Locate the cell with the specified text and output its (X, Y) center coordinate. 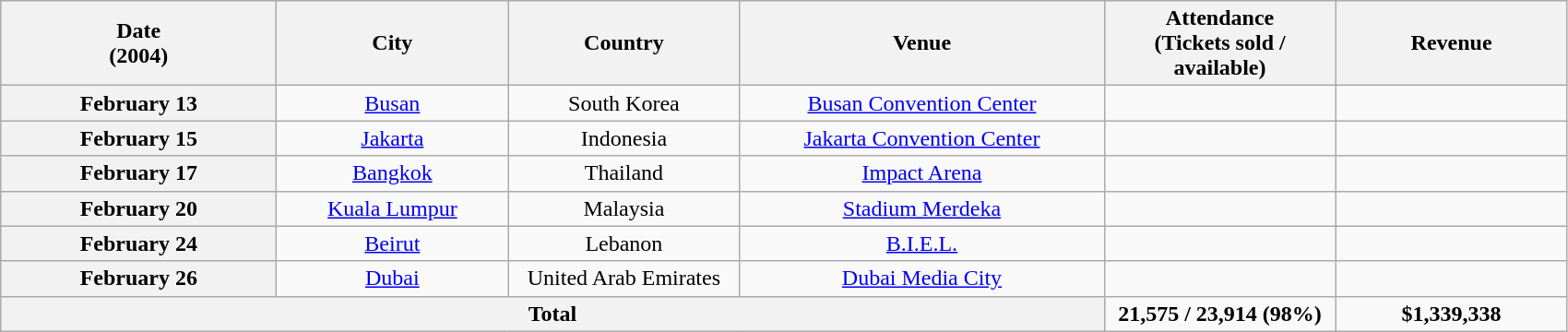
February 24 (138, 243)
Dubai (393, 279)
Busan Convention Center (922, 103)
February 15 (138, 138)
Jakarta Convention Center (922, 138)
February 13 (138, 103)
Dubai Media City (922, 279)
Impact Arena (922, 173)
February 17 (138, 173)
Country (624, 43)
Indonesia (624, 138)
Jakarta (393, 138)
$1,339,338 (1452, 314)
B.I.E.L. (922, 243)
Attendance (Tickets sold / available) (1219, 43)
February 26 (138, 279)
South Korea (624, 103)
Revenue (1452, 43)
Total (552, 314)
Venue (922, 43)
United Arab Emirates (624, 279)
Beirut (393, 243)
Stadium Merdeka (922, 208)
Thailand (624, 173)
Busan (393, 103)
21,575 / 23,914 (98%) (1219, 314)
Bangkok (393, 173)
Kuala Lumpur (393, 208)
Lebanon (624, 243)
Malaysia (624, 208)
Date(2004) (138, 43)
City (393, 43)
February 20 (138, 208)
